Provide the (X, Y) coordinate of the cell's center where the given text is located.  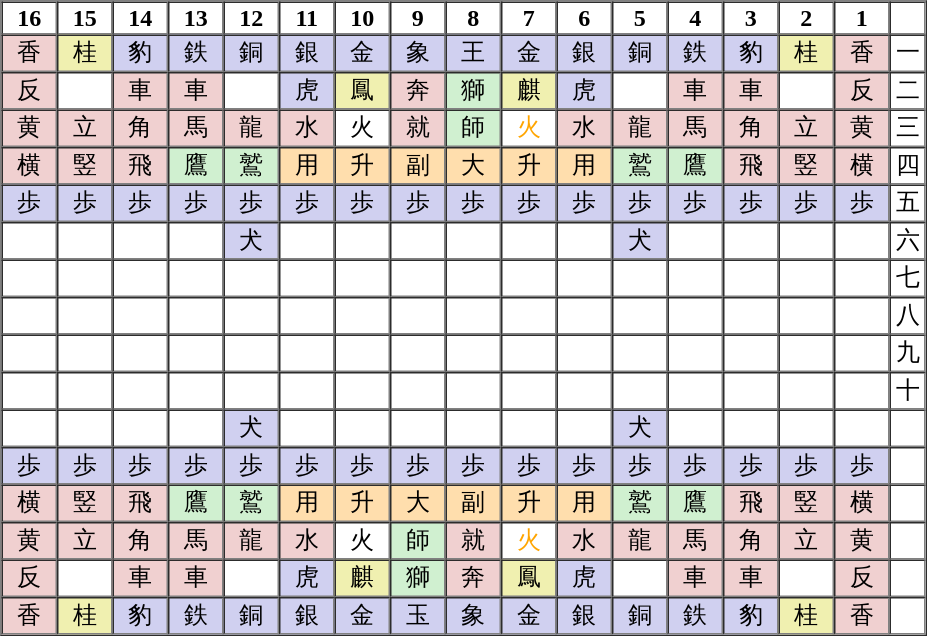
5 (640, 18)
3 (751, 18)
8 (474, 18)
八 (908, 316)
14 (140, 18)
九 (908, 353)
11 (307, 18)
15 (85, 18)
一 (908, 53)
1 (862, 18)
10 (362, 18)
六 (908, 241)
2 (806, 18)
9 (418, 18)
4 (696, 18)
四 (908, 166)
三 (908, 129)
五 (908, 203)
16 (30, 18)
13 (196, 18)
王 (474, 53)
二 (908, 91)
七 (908, 279)
6 (584, 18)
玉 (418, 616)
12 (252, 18)
7 (529, 18)
十 (908, 391)
